Capture the cell that displays the provided text and extract its [x, y] central coordinate. 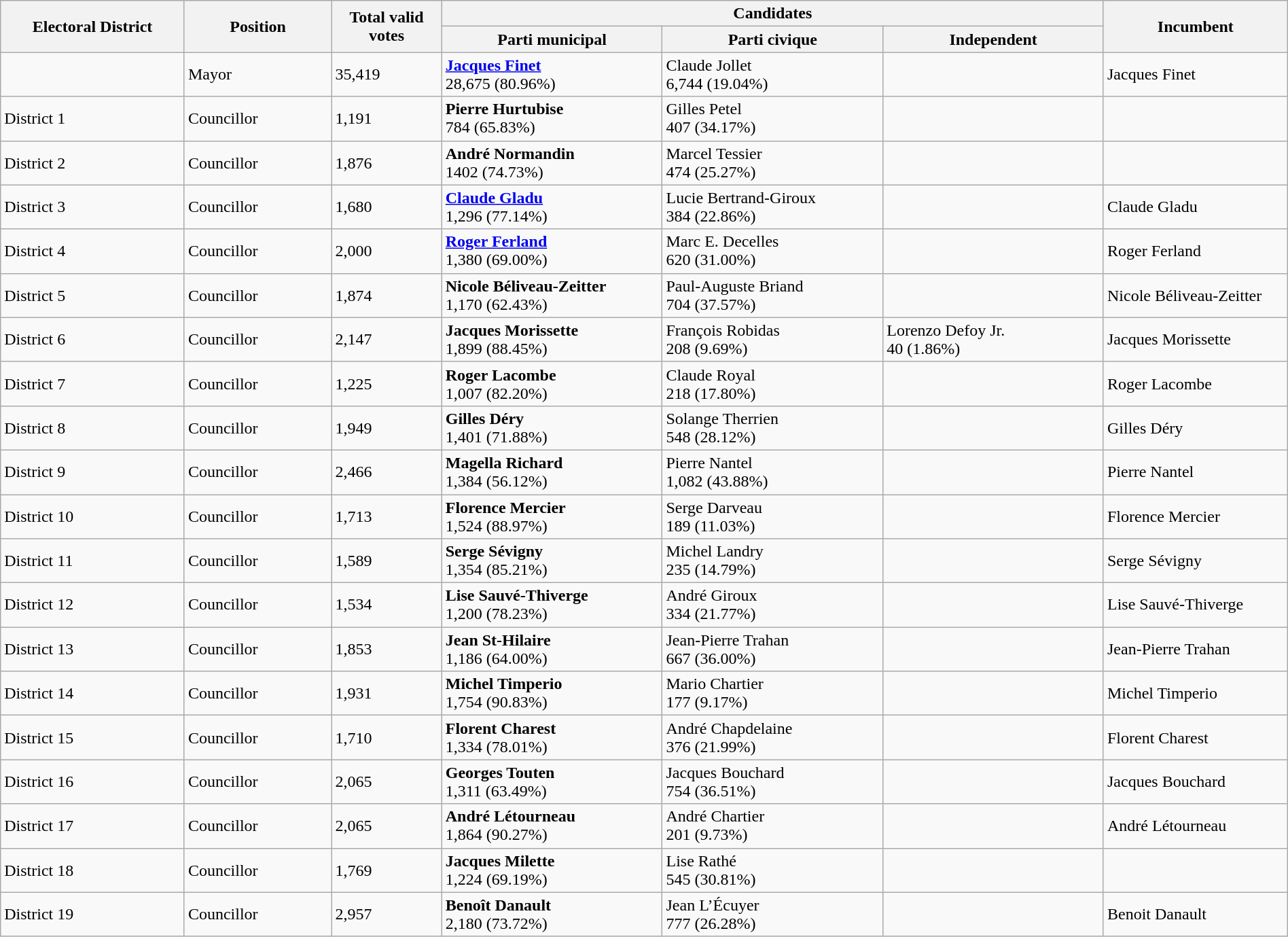
2,466 [387, 472]
Paul-Auguste Briand704 (37.57%) [773, 295]
Georges Touten1,311 (63.49%) [552, 781]
André Chapdelaine376 (21.99%) [773, 738]
Roger Lacombe [1196, 383]
1,191 [387, 118]
Parti civique [773, 39]
District 14 [92, 693]
Michel Landry235 (14.79%) [773, 561]
Benoit Danault [1196, 915]
District 6 [92, 340]
Jean St-Hilaire1,186 (64.00%) [552, 650]
Lise Sauvé-Thiverge1,200 (78.23%) [552, 605]
Lise Rathé545 (30.81%) [773, 870]
Claude Jollet6,744 (19.04%) [773, 75]
Independent [993, 39]
1,769 [387, 870]
District 3 [92, 207]
Serge Darveau189 (11.03%) [773, 516]
1,949 [387, 428]
Lucie Bertrand-Giroux384 (22.86%) [773, 207]
André Létourneau [1196, 826]
District 10 [92, 516]
Florent Charest [1196, 738]
Claude Royal218 (17.80%) [773, 383]
Michel Timperio [1196, 693]
Michel Timperio1,754 (90.83%) [552, 693]
Lise Sauvé-Thiverge [1196, 605]
District 4 [92, 251]
Jean-Pierre Trahan [1196, 650]
Serge Sévigny1,354 (85.21%) [552, 561]
District 2 [92, 163]
Jacques Bouchard [1196, 781]
Florence Mercier [1196, 516]
Serge Sévigny [1196, 561]
1,931 [387, 693]
Claude Gladu [1196, 207]
Lorenzo Defoy Jr.40 (1.86%) [993, 340]
André Giroux334 (21.77%) [773, 605]
1,876 [387, 163]
District 18 [92, 870]
Total valid votes [387, 26]
1,589 [387, 561]
Jacques Finet28,675 (80.96%) [552, 75]
District 7 [92, 383]
Roger Lacombe1,007 (82.20%) [552, 383]
Jacques Finet [1196, 75]
Roger Ferland1,380 (69.00%) [552, 251]
Jacques Morissette [1196, 340]
1,713 [387, 516]
District 5 [92, 295]
Benoît Danault2,180 (73.72%) [552, 915]
1,710 [387, 738]
Pierre Nantel [1196, 472]
Electoral District [92, 26]
Florent Charest1,334 (78.01%) [552, 738]
1,874 [387, 295]
Candidates [772, 14]
Claude Gladu1,296 (77.14%) [552, 207]
2,147 [387, 340]
André Létourneau1,864 (90.27%) [552, 826]
District 8 [92, 428]
Incumbent [1196, 26]
Mayor [257, 75]
Gilles Petel407 (34.17%) [773, 118]
Pierre Hurtubise784 (65.83%) [552, 118]
District 9 [92, 472]
André Normandin1402 (74.73%) [552, 163]
Jacques Milette1,224 (69.19%) [552, 870]
District 15 [92, 738]
1,225 [387, 383]
Pierre Nantel1,082 (43.88%) [773, 472]
Nicole Béliveau-Zeitter1,170 (62.43%) [552, 295]
District 1 [92, 118]
Marc E. Decelles620 (31.00%) [773, 251]
1,853 [387, 650]
Magella Richard1,384 (56.12%) [552, 472]
François Robidas208 (9.69%) [773, 340]
Nicole Béliveau-Zeitter [1196, 295]
District 19 [92, 915]
Parti municipal [552, 39]
35,419 [387, 75]
André Chartier201 (9.73%) [773, 826]
Gilles Déry1,401 (71.88%) [552, 428]
District 11 [92, 561]
Jacques Bouchard754 (36.51%) [773, 781]
Position [257, 26]
District 16 [92, 781]
Jean-Pierre Trahan667 (36.00%) [773, 650]
1,680 [387, 207]
1,534 [387, 605]
Mario Chartier177 (9.17%) [773, 693]
2,957 [387, 915]
Jean L’Écuyer777 (26.28%) [773, 915]
District 13 [92, 650]
Solange Therrien548 (28.12%) [773, 428]
Jacques Morissette1,899 (88.45%) [552, 340]
District 12 [92, 605]
Marcel Tessier474 (25.27%) [773, 163]
Roger Ferland [1196, 251]
District 17 [92, 826]
2,000 [387, 251]
Gilles Déry [1196, 428]
Florence Mercier1,524 (88.97%) [552, 516]
